For the text-containing cell, return its midpoint in (x, y) coordinate format. 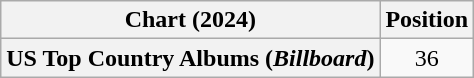
Chart (2024) (190, 20)
Position (427, 20)
36 (427, 58)
US Top Country Albums (Billboard) (190, 58)
